Extract the (x, y) coordinate from the center of the cell holding the provided text.  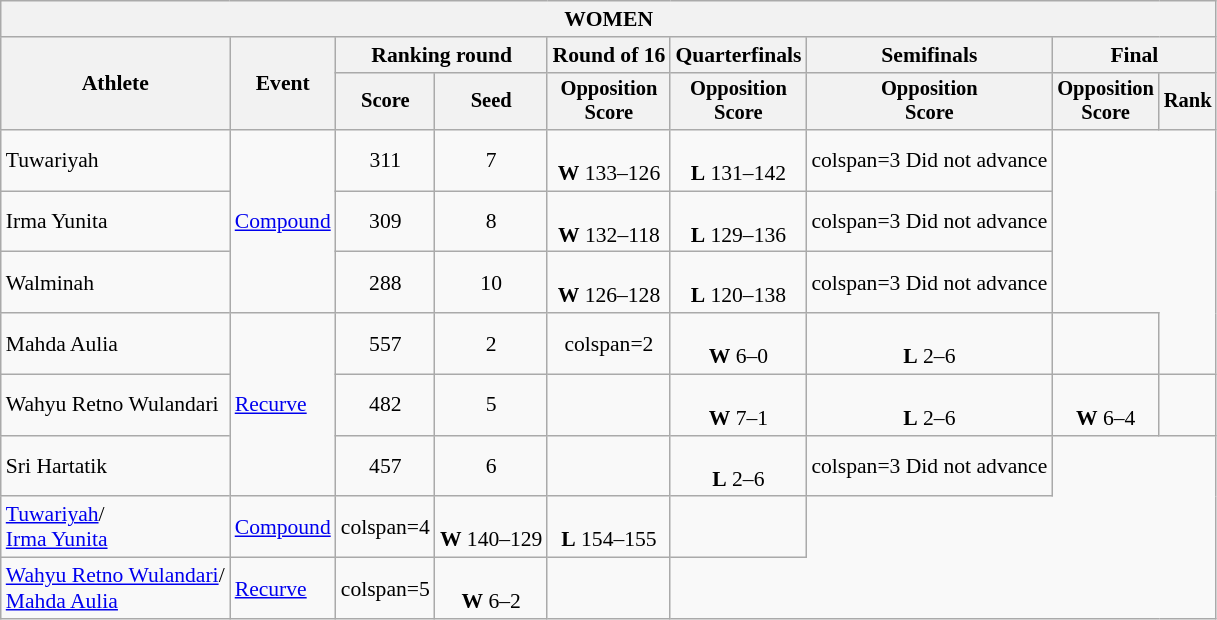
Semifinals (929, 55)
L 120–138 (738, 282)
WOMEN (609, 19)
482 (386, 406)
colspan=5 (386, 588)
Seed (492, 101)
457 (386, 466)
Walminah (116, 282)
Athlete (116, 84)
W 6–0 (738, 344)
colspan=4 (386, 528)
Ranking round (442, 55)
311 (386, 160)
288 (386, 282)
W 126–128 (608, 282)
L 129–136 (738, 222)
Final (1134, 55)
W 133–126 (608, 160)
W 132–118 (608, 222)
W 6–2 (492, 588)
309 (386, 222)
L 131–142 (738, 160)
Rank (1188, 101)
8 (492, 222)
colspan=2 (608, 344)
W 7–1 (738, 406)
Wahyu Retno Wulandari/Mahda Aulia (116, 588)
Wahyu Retno Wulandari (116, 406)
Score (386, 101)
W 140–129 (492, 528)
Sri Hartatik (116, 466)
Irma Yunita (116, 222)
Tuwariyah/Irma Yunita (116, 528)
2 (492, 344)
7 (492, 160)
L 154–155 (608, 528)
557 (386, 344)
6 (492, 466)
Event (283, 84)
5 (492, 406)
Tuwariyah (116, 160)
10 (492, 282)
Round of 16 (608, 55)
Mahda Aulia (116, 344)
W 6–4 (1106, 406)
Quarterfinals (738, 55)
